Pinpoint the cell where the given text exists, returning its [X, Y] midpoint coordinate. 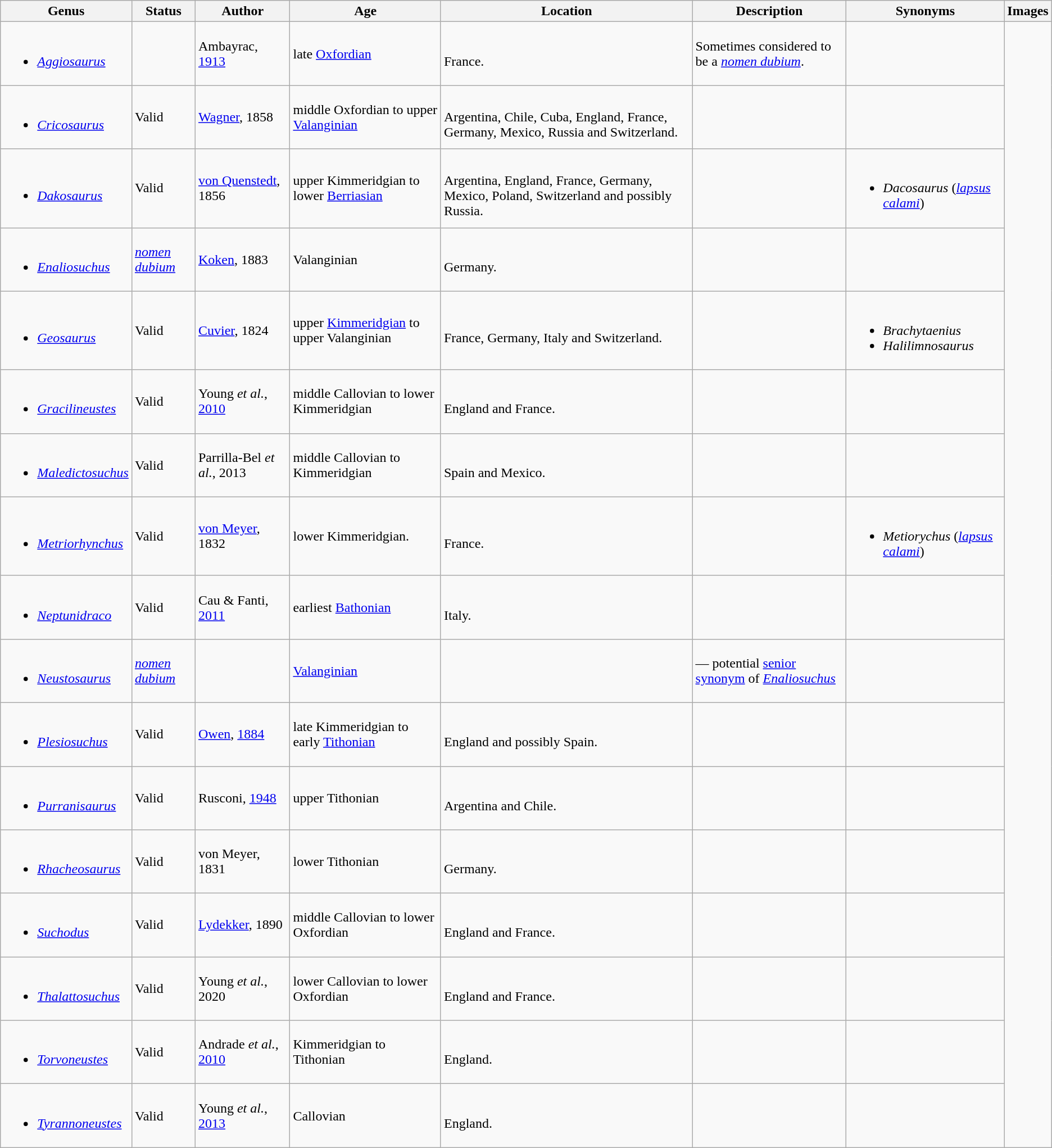
Rusconi, 1948 [242, 798]
Maledictosuchus [66, 465]
Callovian [365, 1116]
late Kimmeridgian to early Tithonian [365, 734]
middle Callovian to lower Kimmeridgian [365, 401]
late Oxfordian [365, 54]
— potential senior synonym of Enaliosuchus [769, 671]
Owen, 1884 [242, 734]
Cuvier, 1824 [242, 330]
Parrilla-Bel et al., 2013 [242, 465]
Argentina and Chile. [566, 798]
Metriorhynchus [66, 536]
Thalattosuchus [66, 989]
Argentina, Chile, Cuba, England, France, Germany, Mexico, Russia and Switzerland. [566, 117]
Andrade et al., 2010 [242, 1052]
BrachytaeniusHalilimnosaurus [925, 330]
Age [365, 11]
lower Kimmeridgian. [365, 536]
upper Kimmeridgian to upper Valanginian [365, 330]
Argentina, England, France, Germany, Mexico, Poland, Switzerland and possibly Russia. [566, 188]
upper Tithonian [365, 798]
Spain and Mexico. [566, 465]
middle Callovian to Kimmeridgian [365, 465]
Purranisaurus [66, 798]
Wagner, 1858 [242, 117]
Rhacheosaurus [66, 862]
middle Callovian to lower Oxfordian [365, 925]
lower Tithonian [365, 862]
Dakosaurus [66, 188]
Synonyms [925, 11]
Cricosaurus [66, 117]
Enaliosuchus [66, 260]
Suchodus [66, 925]
von Quenstedt, 1856 [242, 188]
Tyrannoneustes [66, 1116]
Koken, 1883 [242, 260]
Plesiosuchus [66, 734]
Lydekker, 1890 [242, 925]
Kimmeridgian to Tithonian [365, 1052]
Author [242, 11]
Neustosaurus [66, 671]
Sometimes considered to be a nomen dubium. [769, 54]
upper Kimmeridgian to lower Berriasian [365, 188]
Torvoneustes [66, 1052]
France, Germany, Italy and Switzerland. [566, 330]
England and possibly Spain. [566, 734]
Genus [66, 11]
Neptunidraco [66, 607]
Geosaurus [66, 330]
lower Callovian to lower Oxfordian [365, 989]
Metiorychus (lapsus calami) [925, 536]
Location [566, 11]
von Meyer, 1831 [242, 862]
Description [769, 11]
Gracilineustes [66, 401]
Aggiosaurus [66, 54]
Images [1028, 11]
von Meyer, 1832 [242, 536]
Dacosaurus (lapsus calami) [925, 188]
earliest Bathonian [365, 607]
middle Oxfordian to upper Valanginian [365, 117]
Status [163, 11]
Ambayrac, 1913 [242, 54]
Young et al., 2013 [242, 1116]
Italy. [566, 607]
Young et al., 2010 [242, 401]
Young et al., 2020 [242, 989]
Cau & Fanti, 2011 [242, 607]
